Extract the [x, y] coordinate from the center of the cell holding the provided text.  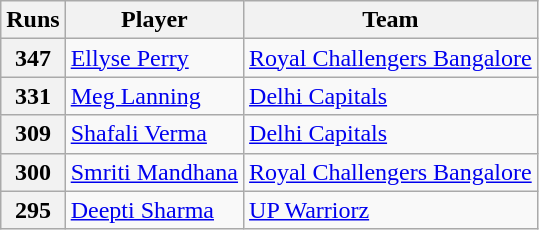
Deepti Sharma [154, 210]
Runs [33, 20]
UP Warriorz [391, 210]
Shafali Verma [154, 134]
Team [391, 20]
Player [154, 20]
Ellyse Perry [154, 58]
309 [33, 134]
Smriti Mandhana [154, 172]
331 [33, 96]
295 [33, 210]
347 [33, 58]
300 [33, 172]
Meg Lanning [154, 96]
